Identify which cell holds the provided text, then report its [x, y] central coordinate. 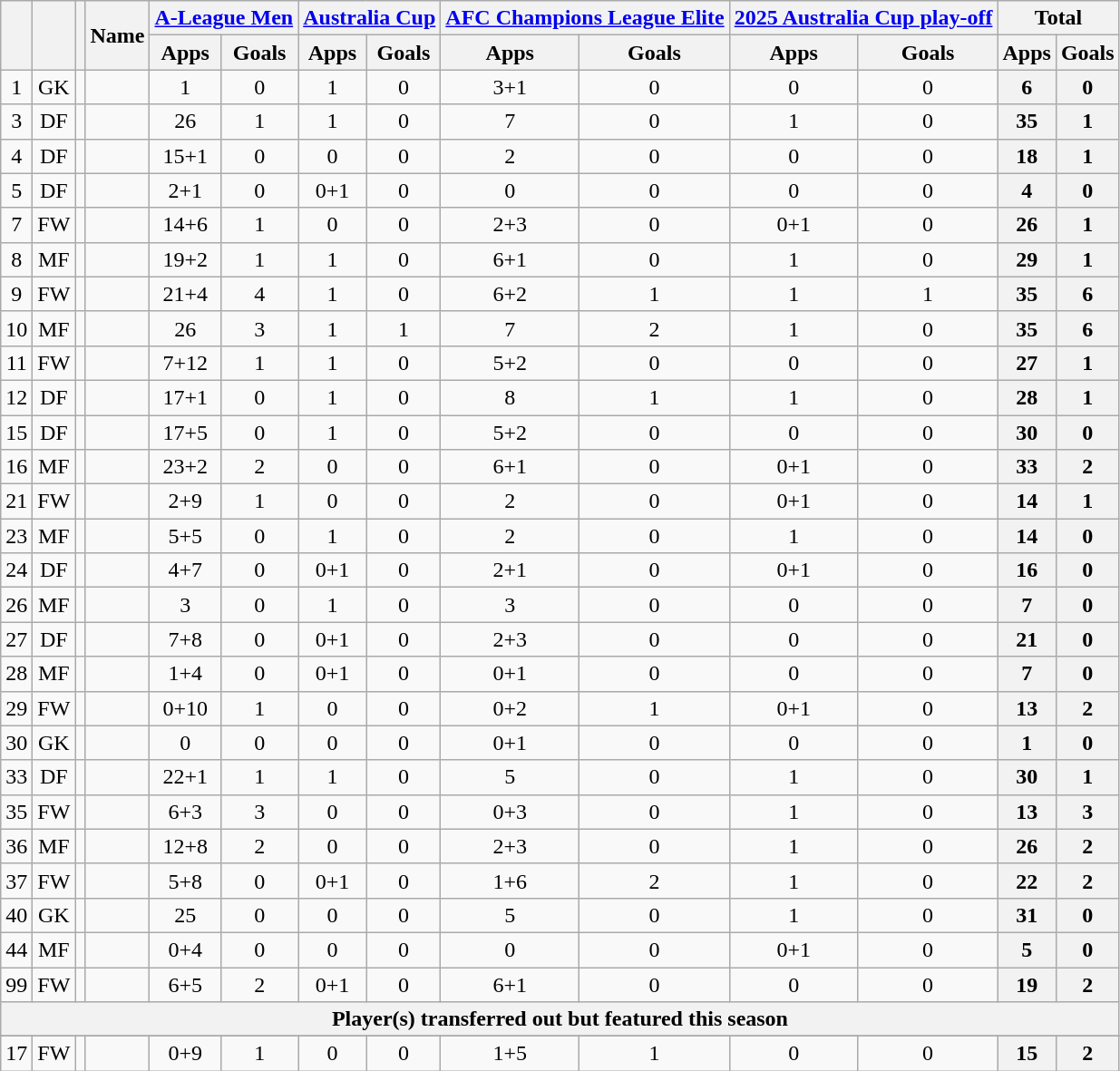
18 [1027, 156]
Total [1058, 18]
3+1 [510, 87]
14+6 [185, 225]
6+2 [510, 294]
15+1 [185, 156]
37 [16, 881]
6+3 [185, 812]
0+10 [185, 708]
1+6 [510, 881]
1+4 [185, 674]
23+2 [185, 467]
22+1 [185, 777]
4+7 [185, 570]
19+2 [185, 259]
Player(s) transferred out but featured this season [560, 1019]
19 [1027, 984]
2+9 [185, 501]
99 [16, 984]
6+5 [185, 984]
5+5 [185, 536]
22 [1027, 881]
9 [16, 294]
0+4 [185, 949]
0+2 [510, 708]
21+4 [185, 294]
7+12 [185, 363]
17 [16, 1054]
17+1 [185, 397]
12+8 [185, 846]
0+3 [510, 812]
Australia Cup [370, 18]
17+5 [185, 433]
0+9 [185, 1054]
A-League Men [224, 18]
7+8 [185, 639]
1+5 [510, 1054]
2025 Australia Cup play-off [863, 18]
31 [1027, 915]
5+8 [185, 881]
40 [16, 915]
11 [16, 363]
Name [118, 35]
10 [16, 328]
23 [16, 536]
44 [16, 949]
36 [16, 846]
25 [185, 915]
AFC Champions League Elite [585, 18]
24 [16, 570]
12 [16, 397]
